Provide the [x, y] coordinate of the cell's center where the given text is located.  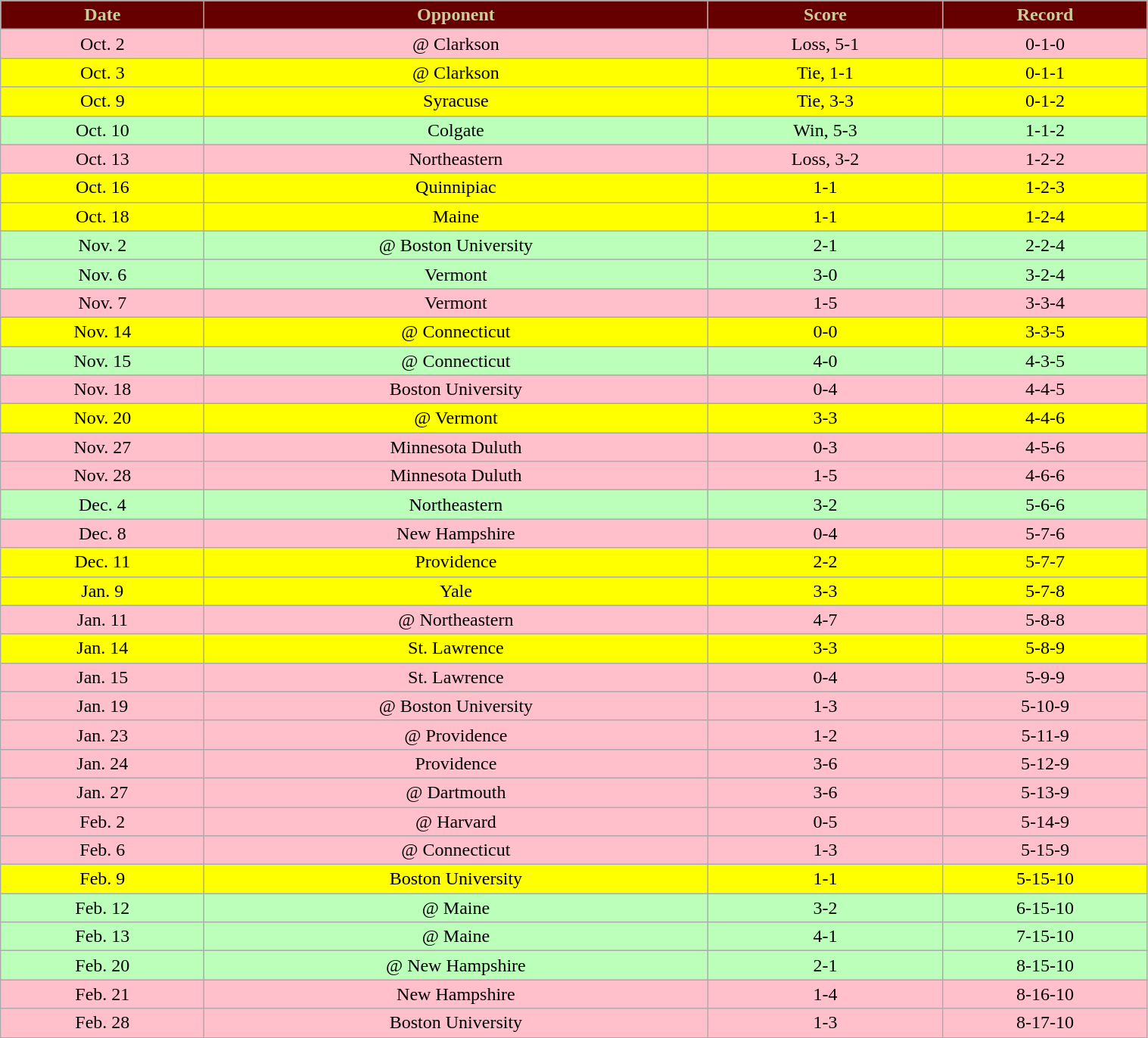
Nov. 14 [103, 331]
Oct. 10 [103, 130]
Nov. 28 [103, 476]
@ Providence [456, 735]
4-5-6 [1045, 447]
8-15-10 [1045, 965]
0-3 [825, 447]
Nov. 27 [103, 447]
0-1-0 [1045, 44]
@ Harvard [456, 821]
Feb. 21 [103, 994]
Loss, 5-1 [825, 44]
4-7 [825, 620]
Oct. 2 [103, 44]
Feb. 9 [103, 879]
@ Dartmouth [456, 792]
Tie, 1-1 [825, 73]
1-1-2 [1045, 130]
5-9-9 [1045, 677]
Dec. 11 [103, 562]
Jan. 19 [103, 706]
Nov. 18 [103, 390]
Loss, 3-2 [825, 159]
Oct. 9 [103, 101]
0-0 [825, 331]
Oct. 3 [103, 73]
Jan. 15 [103, 677]
Win, 5-3 [825, 130]
Feb. 13 [103, 937]
Feb. 6 [103, 850]
4-1 [825, 937]
Feb. 28 [103, 1023]
1-2-4 [1045, 216]
1-2-3 [1045, 188]
5-14-9 [1045, 821]
5-10-9 [1045, 706]
Dec. 4 [103, 505]
Feb. 12 [103, 908]
3-0 [825, 274]
8-16-10 [1045, 994]
@ Vermont [456, 418]
1-2 [825, 735]
4-3-5 [1045, 361]
5-8-9 [1045, 648]
6-15-10 [1045, 908]
1-4 [825, 994]
5-7-6 [1045, 533]
5-6-6 [1045, 505]
2-2 [825, 562]
Feb. 2 [103, 821]
4-4-6 [1045, 418]
5-7-8 [1045, 591]
Tie, 3-3 [825, 101]
Yale [456, 591]
Opponent [456, 15]
Jan. 14 [103, 648]
Jan. 9 [103, 591]
0-1-1 [1045, 73]
0-1-2 [1045, 101]
2-2-4 [1045, 245]
@ Northeastern [456, 620]
7-15-10 [1045, 937]
3-3-4 [1045, 303]
3-3-5 [1045, 331]
@ New Hampshire [456, 965]
5-7-7 [1045, 562]
Score [825, 15]
Jan. 24 [103, 763]
5-13-9 [1045, 792]
5-15-9 [1045, 850]
5-8-8 [1045, 620]
Jan. 11 [103, 620]
Maine [456, 216]
0-5 [825, 821]
4-4-5 [1045, 390]
Oct. 18 [103, 216]
Nov. 6 [103, 274]
Nov. 2 [103, 245]
1-2-2 [1045, 159]
Jan. 23 [103, 735]
Date [103, 15]
5-11-9 [1045, 735]
Quinnipiac [456, 188]
4-0 [825, 361]
Nov. 15 [103, 361]
3-2-4 [1045, 274]
5-15-10 [1045, 879]
4-6-6 [1045, 476]
Syracuse [456, 101]
Oct. 16 [103, 188]
8-17-10 [1045, 1023]
Jan. 27 [103, 792]
5-12-9 [1045, 763]
Nov. 7 [103, 303]
Colgate [456, 130]
Dec. 8 [103, 533]
Feb. 20 [103, 965]
Record [1045, 15]
Oct. 13 [103, 159]
Nov. 20 [103, 418]
